Pinpoint the cell where the given text exists, returning its (X, Y) midpoint coordinate. 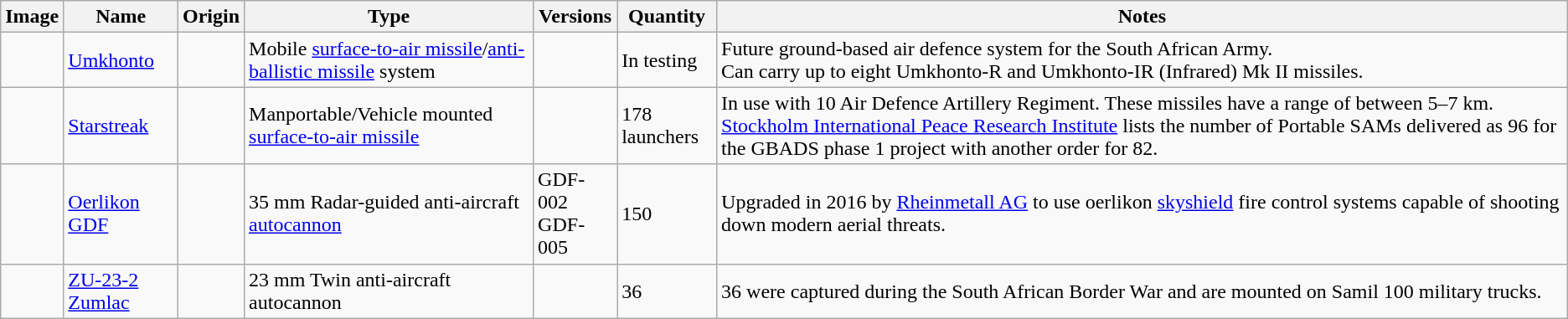
Type (389, 17)
178 launchers (667, 126)
Oerlikon GDF (121, 214)
150 (667, 214)
35 mm Radar-guided anti-aircraft autocannon (389, 214)
36 were captured during the South African Border War and are mounted on Samil 100 military trucks. (1142, 291)
Manportable/Vehicle mounted surface-to-air missile (389, 126)
Versions (575, 17)
Mobile surface-to-air missile/anti-ballistic missile system (389, 60)
Notes (1142, 17)
Upgraded in 2016 by Rheinmetall AG to use oerlikon skyshield fire control systems capable of shooting down modern aerial threats. (1142, 214)
Quantity (667, 17)
36 (667, 291)
Starstreak (121, 126)
Image (32, 17)
GDF-002GDF-005 (575, 214)
In testing (667, 60)
Umkhonto (121, 60)
ZU-23-2 Zumlac (121, 291)
23 mm Twin anti-aircraft autocannon (389, 291)
Name (121, 17)
Origin (211, 17)
Future ground-based air defence system for the South African Army.Can carry up to eight Umkhonto-R and Umkhonto-IR (Infrared) Mk II missiles. (1142, 60)
